Pinpoint the cell where the given text exists, returning its [X, Y] midpoint coordinate. 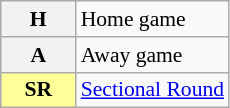
Sectional Round [152, 90]
Away game [152, 55]
SR [38, 90]
Home game [152, 19]
H [38, 19]
A [38, 55]
